From the cell containing the given text, extract its center point as [X, Y] coordinate. 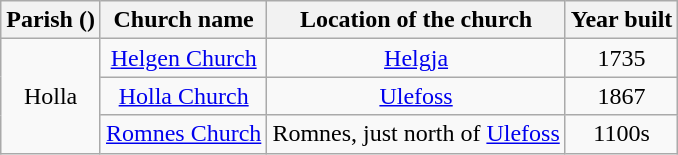
1867 [622, 96]
Year built [622, 20]
Holla Church [183, 96]
1100s [622, 134]
Helgja [416, 58]
Romnes, just north of Ulefoss [416, 134]
1735 [622, 58]
Church name [183, 20]
Parish () [51, 20]
Helgen Church [183, 58]
Location of the church [416, 20]
Ulefoss [416, 96]
Romnes Church [183, 134]
Holla [51, 96]
